Return (x, y) of the center of cell containing provided text 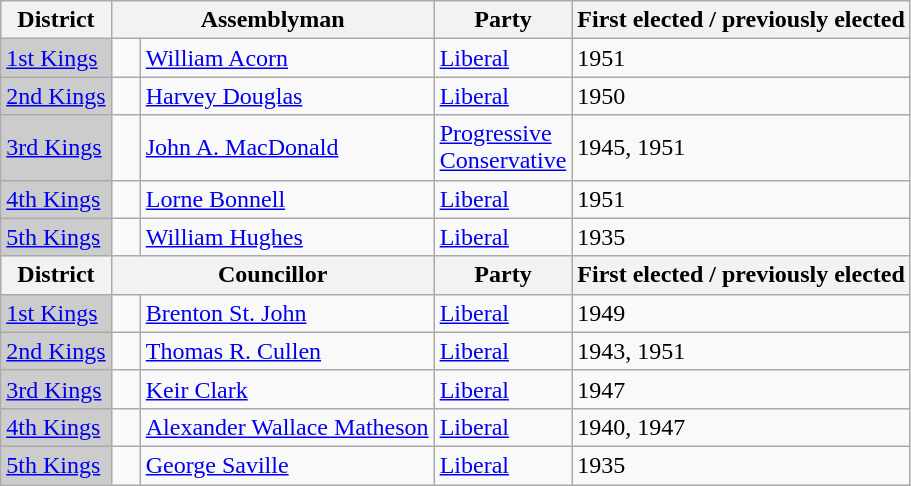
Harvey Douglas (287, 96)
William Hughes (287, 237)
1947 (742, 389)
1945, 1951 (742, 148)
Lorne Bonnell (287, 199)
1943, 1951 (742, 351)
1949 (742, 313)
William Acorn (287, 58)
Keir Clark (287, 389)
Thomas R. Cullen (287, 351)
Councillor (272, 275)
George Saville (287, 465)
John A. MacDonald (287, 148)
Assemblyman (272, 20)
1940, 1947 (742, 427)
Brenton St. John (287, 313)
Alexander Wallace Matheson (287, 427)
1950 (742, 96)
Progressive Conservative (503, 148)
